Capture the cell that displays the provided text and extract its (X, Y) central coordinate. 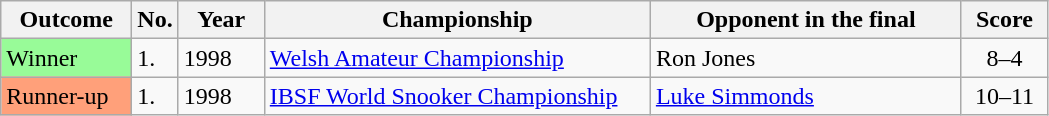
Year (221, 20)
Score (1004, 20)
Opponent in the final (806, 20)
Championship (457, 20)
Runner-up (66, 96)
IBSF World Snooker Championship (457, 96)
No. (155, 20)
Winner (66, 58)
10–11 (1004, 96)
Ron Jones (806, 58)
Outcome (66, 20)
Luke Simmonds (806, 96)
8–4 (1004, 58)
Welsh Amateur Championship (457, 58)
